For the text-containing cell, return its midpoint in (x, y) coordinate format. 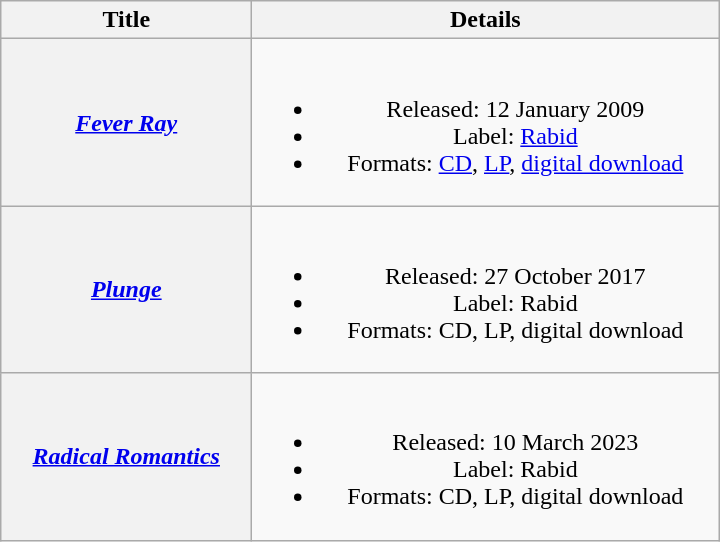
Title (126, 20)
Radical Romantics (126, 456)
Released: 27 October 2017Label: RabidFormats: CD, LP, digital download (486, 290)
Details (486, 20)
Released: 10 March 2023Label: RabidFormats: CD, LP, digital download (486, 456)
Plunge (126, 290)
Fever Ray (126, 122)
Released: 12 January 2009Label: RabidFormats: CD, LP, digital download (486, 122)
